Identify which cell holds the provided text, then report its (x, y) central coordinate. 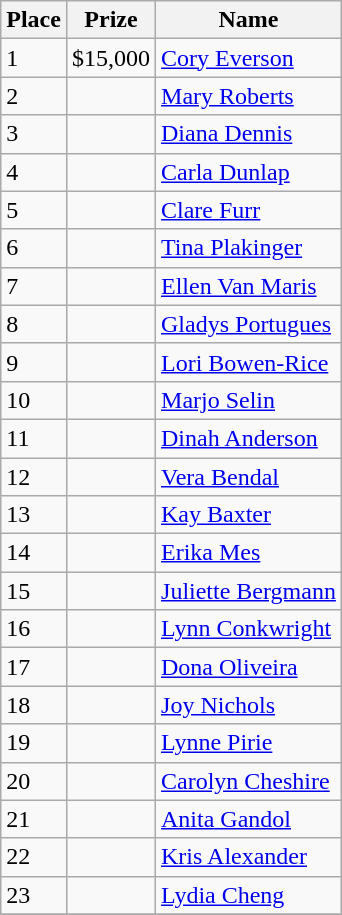
Gladys Portugues (249, 324)
Lynne Pirie (249, 743)
20 (34, 781)
7 (34, 286)
15 (34, 591)
Lynn Conkwright (249, 629)
13 (34, 515)
Tina Plakinger (249, 248)
18 (34, 705)
Diana Dennis (249, 134)
12 (34, 477)
8 (34, 324)
11 (34, 438)
6 (34, 248)
Erika Mes (249, 553)
22 (34, 857)
Place (34, 20)
Cory Everson (249, 58)
Prize (110, 20)
14 (34, 553)
Lori Bowen-Rice (249, 362)
5 (34, 210)
17 (34, 667)
Marjo Selin (249, 400)
Kris Alexander (249, 857)
Name (249, 20)
4 (34, 172)
Dinah Anderson (249, 438)
19 (34, 743)
16 (34, 629)
Dona Oliveira (249, 667)
Kay Baxter (249, 515)
Lydia Cheng (249, 895)
Clare Furr (249, 210)
Vera Bendal (249, 477)
9 (34, 362)
3 (34, 134)
10 (34, 400)
21 (34, 819)
Ellen Van Maris (249, 286)
2 (34, 96)
Anita Gandol (249, 819)
$15,000 (110, 58)
23 (34, 895)
1 (34, 58)
Juliette Bergmann (249, 591)
Joy Nichols (249, 705)
Carla Dunlap (249, 172)
Carolyn Cheshire (249, 781)
Mary Roberts (249, 96)
